Pinpoint the cell where the given text exists, returning its (X, Y) midpoint coordinate. 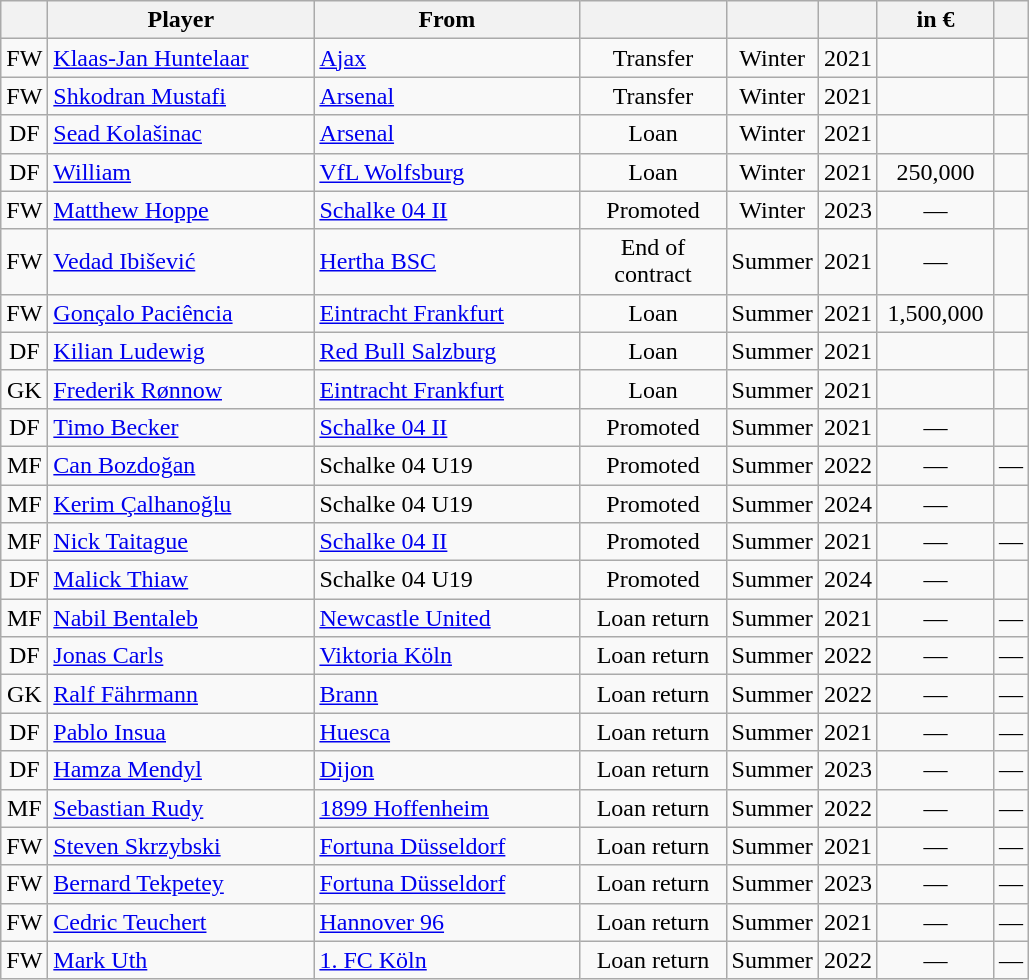
1. FC Köln (447, 960)
Kerim Çalhanoğlu (181, 503)
Vedad Ibišević (181, 262)
250,000 (935, 172)
Can Bozdoğan (181, 465)
Hamza Mendyl (181, 770)
Jonas Carls (181, 656)
Ajax (447, 58)
Hertha BSC (447, 262)
Hannover 96 (447, 922)
Bernard Tekpetey (181, 884)
Nabil Bentaleb (181, 618)
Sead Kolašinac (181, 134)
Newcastle United (447, 618)
Malick Thiaw (181, 580)
in € (935, 20)
Red Bull Salzburg (447, 351)
Matthew Hoppe (181, 210)
Frederik Rønnow (181, 389)
1,500,000 (935, 313)
Brann (447, 694)
Viktoria Köln (447, 656)
From (447, 20)
Cedric Teuchert (181, 922)
Sebastian Rudy (181, 808)
Ralf Fährmann (181, 694)
Player (181, 20)
1899 Hoffenheim (447, 808)
End of contract (653, 262)
Gonçalo Paciência (181, 313)
Mark Uth (181, 960)
William (181, 172)
Shkodran Mustafi (181, 96)
Klaas-Jan Huntelaar (181, 58)
Timo Becker (181, 427)
Huesca (447, 732)
Pablo Insua (181, 732)
Nick Taitague (181, 542)
Dijon (447, 770)
VfL Wolfsburg (447, 172)
Kilian Ludewig (181, 351)
Steven Skrzybski (181, 846)
